Capture the cell that displays the provided text and extract its (X, Y) central coordinate. 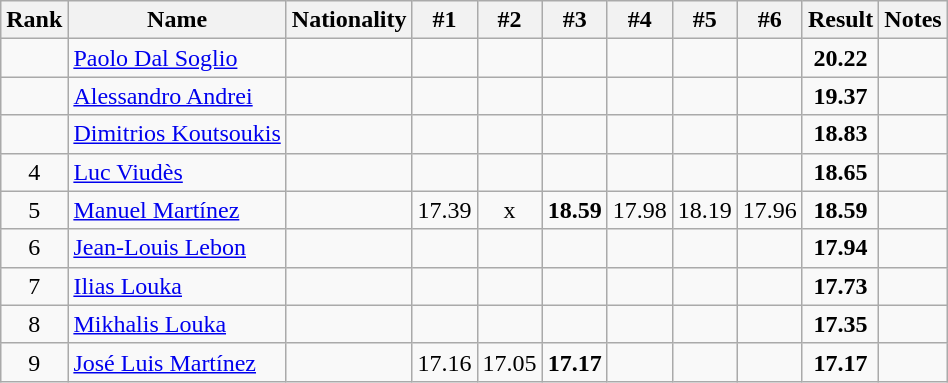
#2 (510, 20)
Result (840, 20)
Manuel Martínez (177, 210)
Name (177, 20)
Paolo Dal Soglio (177, 58)
Ilias Louka (177, 286)
5 (34, 210)
17.39 (444, 210)
José Luis Martínez (177, 362)
8 (34, 324)
#1 (444, 20)
6 (34, 248)
18.65 (840, 172)
18.19 (704, 210)
17.94 (840, 248)
17.35 (840, 324)
Rank (34, 20)
17.73 (840, 286)
#4 (640, 20)
9 (34, 362)
Notes (913, 20)
#5 (704, 20)
19.37 (840, 96)
17.05 (510, 362)
Nationality (349, 20)
17.16 (444, 362)
Mikhalis Louka (177, 324)
7 (34, 286)
Luc Viudès (177, 172)
Alessandro Andrei (177, 96)
#6 (770, 20)
Dimitrios Koutsoukis (177, 134)
17.96 (770, 210)
20.22 (840, 58)
17.98 (640, 210)
18.83 (840, 134)
Jean-Louis Lebon (177, 248)
x (510, 210)
#3 (574, 20)
4 (34, 172)
